Search for the cell housing the specified text and yield its [X, Y] center coordinate. 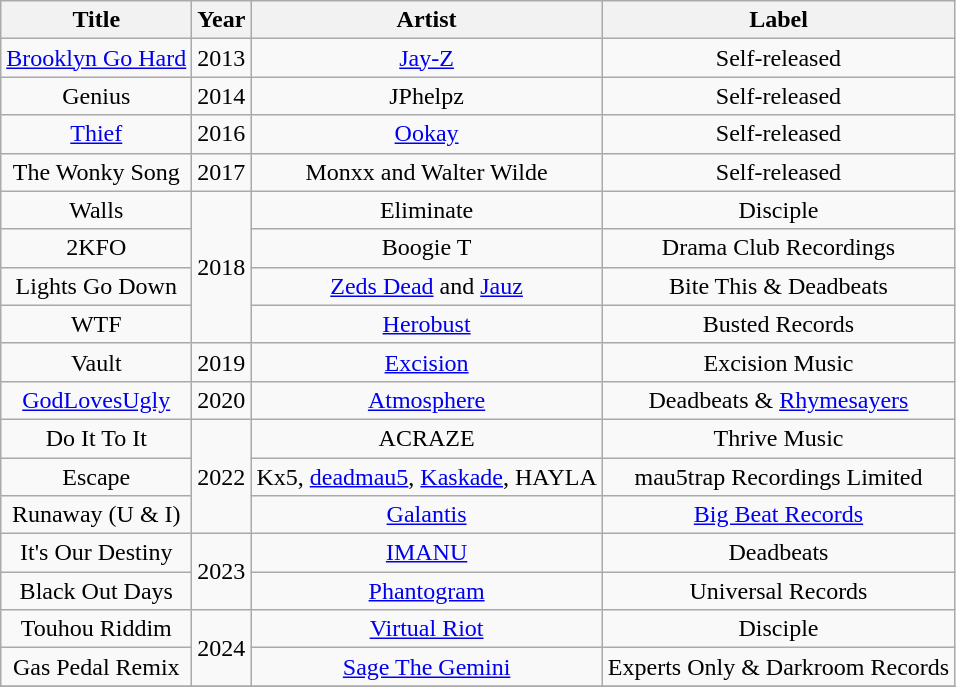
mau5trap Recordings Limited [778, 477]
2013 [222, 58]
Ookay [426, 134]
Thief [96, 134]
Excision [426, 362]
Excision Music [778, 362]
Atmosphere [426, 400]
Galantis [426, 515]
Label [778, 20]
Herobust [426, 324]
WTF [96, 324]
2023 [222, 572]
Kx5, deadmau5, Kaskade, HAYLA [426, 477]
2020 [222, 400]
Lights Go Down [96, 286]
GodLovesUgly [96, 400]
Year [222, 20]
Escape [96, 477]
Genius [96, 96]
2014 [222, 96]
Jay-Z [426, 58]
Universal Records [778, 591]
Deadbeats [778, 553]
Sage The Gemini [426, 667]
Walls [96, 210]
Thrive Music [778, 438]
Busted Records [778, 324]
Big Beat Records [778, 515]
JPhelpz [426, 96]
Runaway (U & I) [96, 515]
Monxx and Walter Wilde [426, 172]
2KFO [96, 248]
Eliminate [426, 210]
Zeds Dead and Jauz [426, 286]
It's Our Destiny [96, 553]
Do It To It [96, 438]
Bite This & Deadbeats [778, 286]
2017 [222, 172]
Black Out Days [96, 591]
Boogie T [426, 248]
2024 [222, 648]
Artist [426, 20]
Drama Club Recordings [778, 248]
Vault [96, 362]
Phantogram [426, 591]
Touhou Riddim [96, 629]
Deadbeats & Rhymesayers [778, 400]
Virtual Riot [426, 629]
IMANU [426, 553]
The Wonky Song [96, 172]
Gas Pedal Remix [96, 667]
Experts Only & Darkroom Records [778, 667]
2016 [222, 134]
2018 [222, 267]
2022 [222, 476]
Brooklyn Go Hard [96, 58]
Title [96, 20]
ACRAZE [426, 438]
2019 [222, 362]
